Capture the cell that displays the provided text and extract its [X, Y] central coordinate. 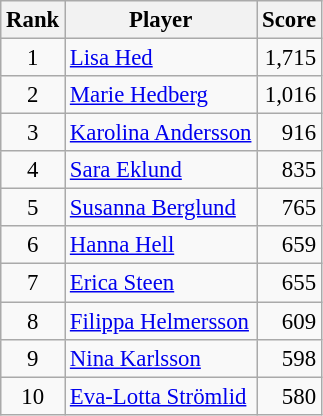
Eva-Lotta Strömlid [161, 396]
Karolina Andersson [161, 133]
835 [290, 170]
1,715 [290, 58]
7 [33, 283]
8 [33, 321]
Marie Hedberg [161, 95]
1,016 [290, 95]
Score [290, 20]
1 [33, 58]
Filippa Helmersson [161, 321]
5 [33, 208]
Erica Steen [161, 283]
659 [290, 245]
765 [290, 208]
4 [33, 170]
916 [290, 133]
609 [290, 321]
598 [290, 358]
Hanna Hell [161, 245]
10 [33, 396]
3 [33, 133]
Susanna Berglund [161, 208]
Sara Eklund [161, 170]
580 [290, 396]
9 [33, 358]
655 [290, 283]
Player [161, 20]
2 [33, 95]
Lisa Hed [161, 58]
Nina Karlsson [161, 358]
Rank [33, 20]
6 [33, 245]
